Identify which cell holds the provided text, then report its (X, Y) central coordinate. 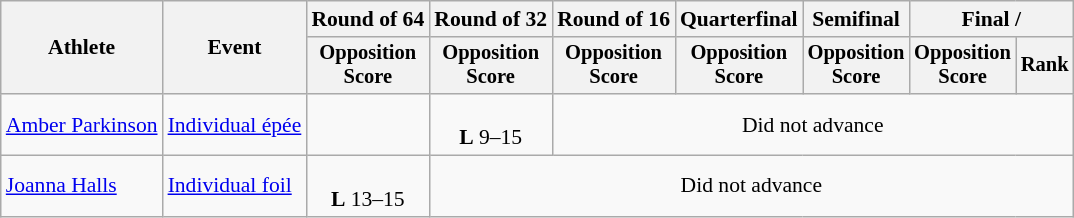
Final / (991, 19)
Rank (1045, 66)
L 13–15 (368, 186)
Joanna Halls (82, 186)
Semifinal (856, 19)
Athlete (82, 48)
Amber Parkinson (82, 124)
Event (235, 48)
Quarterfinal (739, 19)
Round of 32 (490, 19)
Individual épée (235, 124)
Individual foil (235, 186)
Round of 16 (614, 19)
Round of 64 (368, 19)
L 9–15 (490, 124)
